Search for the cell housing the specified text and yield its [x, y] center coordinate. 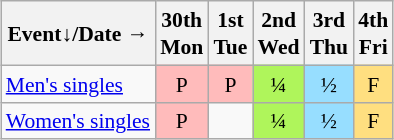
4thFri [373, 33]
30thMon [182, 33]
Women's singles [78, 120]
Event↓/Date → [78, 33]
2ndWed [279, 33]
Men's singles [78, 84]
1stTue [230, 33]
3rdThu [330, 33]
